Search for the cell housing the specified text and yield its [x, y] center coordinate. 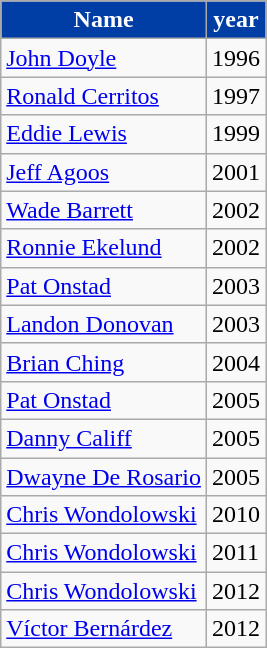
Ronnie Ekelund [104, 248]
2010 [236, 515]
Danny Califf [104, 438]
Víctor Bernárdez [104, 629]
Eddie Lewis [104, 134]
2011 [236, 553]
1996 [236, 58]
2004 [236, 362]
Dwayne De Rosario [104, 477]
1997 [236, 96]
year [236, 20]
Brian Ching [104, 362]
Jeff Agoos [104, 172]
1999 [236, 134]
John Doyle [104, 58]
2001 [236, 172]
Landon Donovan [104, 324]
Wade Barrett [104, 210]
Ronald Cerritos [104, 96]
Name [104, 20]
